Detect which cell encompasses the target text, then output its [X, Y] center coordinate. 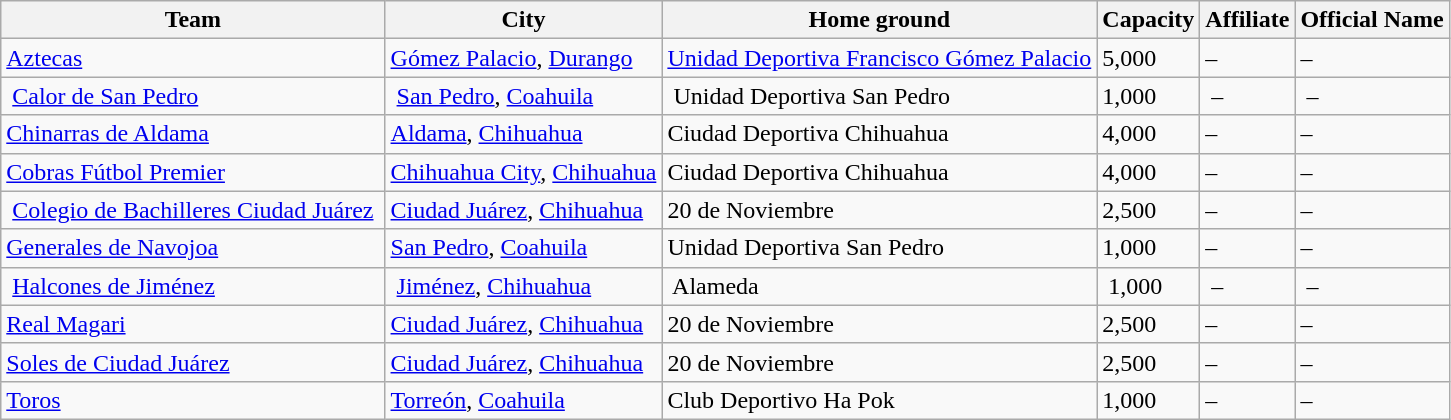
Club Deportivo Ha Pok [880, 400]
City [524, 20]
Halcones de Jiménez [193, 286]
Torreón, Coahuila [524, 400]
Home ground [880, 20]
Team [193, 20]
Cobras Fútbol Premier [193, 172]
Real Magari [193, 324]
Chinarras de Aldama [193, 134]
Unidad Deportiva Francisco Gómez Palacio [880, 58]
Official Name [1372, 20]
Aztecas [193, 58]
Toros [193, 400]
Calor de San Pedro [193, 96]
Affiliate [1248, 20]
Jiménez, Chihuahua [524, 286]
5,000 [1148, 58]
Capacity [1148, 20]
Aldama, Chihuahua [524, 134]
Gómez Palacio, Durango [524, 58]
Alameda [880, 286]
Colegio de Bachilleres Ciudad Juárez [193, 210]
Generales de Navojoa [193, 248]
Soles de Ciudad Juárez [193, 362]
Chihuahua City, Chihuahua [524, 172]
